Find where the given text appears and provide that cell's center as (X, Y) coordinate. 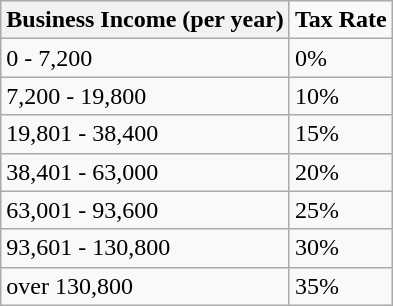
38,401 - 63,000 (146, 172)
19,801 - 38,400 (146, 134)
Business Income (per year) (146, 20)
Tax Rate (340, 20)
25% (340, 210)
93,601 - 130,800 (146, 248)
20% (340, 172)
0% (340, 58)
7,200 - 19,800 (146, 96)
10% (340, 96)
30% (340, 248)
63,001 - 93,600 (146, 210)
35% (340, 286)
0 - 7,200 (146, 58)
15% (340, 134)
over 130,800 (146, 286)
